For the text-containing cell, return its midpoint in [x, y] coordinate format. 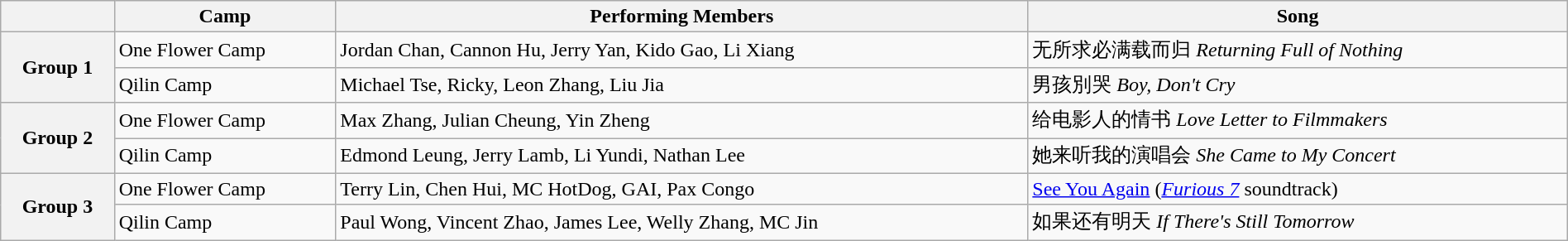
Terry Lin, Chen Hui, MC HotDog, GAI, Pax Congo [681, 189]
Group 1 [58, 68]
Song [1298, 17]
Group 2 [58, 137]
男孩別哭 Boy, Don't Cry [1298, 84]
如果还有明天 If There's Still Tomorrow [1298, 222]
Group 3 [58, 207]
See You Again (Furious 7 soundtrack) [1298, 189]
Michael Tse, Ricky, Leon Zhang, Liu Jia [681, 84]
给电影人的情书 Love Letter to Filmmakers [1298, 121]
Performing Members [681, 17]
Edmond Leung, Jerry Lamb, Li Yundi, Nathan Lee [681, 156]
Jordan Chan, Cannon Hu, Jerry Yan, Kido Gao, Li Xiang [681, 50]
她来听我的演唱会 She Came to My Concert [1298, 156]
无所求必满载而归 Returning Full of Nothing [1298, 50]
Max Zhang, Julian Cheung, Yin Zheng [681, 121]
Camp [225, 17]
Paul Wong, Vincent Zhao, James Lee, Welly Zhang, MC Jin [681, 222]
